Output the (X, Y) coordinate of the center of the cell containing the given text.  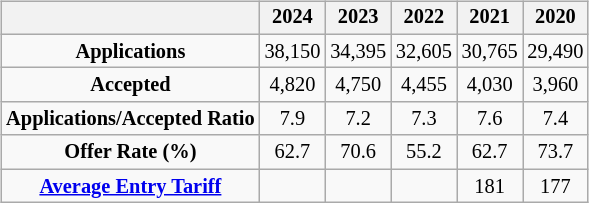
29,490 (556, 51)
2022 (424, 18)
Accepted (130, 85)
177 (556, 186)
32,605 (424, 51)
55.2 (424, 152)
34,395 (358, 51)
Applications/Accepted Ratio (130, 119)
Applications (130, 51)
7.6 (490, 119)
7.3 (424, 119)
4,030 (490, 85)
Average Entry Tariff (130, 186)
2020 (556, 18)
4,750 (358, 85)
70.6 (358, 152)
7.4 (556, 119)
73.7 (556, 152)
3,960 (556, 85)
7.2 (358, 119)
4,820 (293, 85)
2021 (490, 18)
181 (490, 186)
Offer Rate (%) (130, 152)
30,765 (490, 51)
4,455 (424, 85)
38,150 (293, 51)
2023 (358, 18)
7.9 (293, 119)
2024 (293, 18)
